Search for the cell housing the specified text and yield its (x, y) center coordinate. 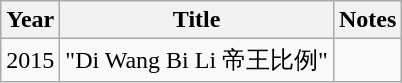
Year (30, 20)
Notes (367, 20)
2015 (30, 60)
"Di Wang Bi Li 帝王比例" (197, 60)
Title (197, 20)
